Extract the [x, y] coordinate from the center of the cell holding the provided text.  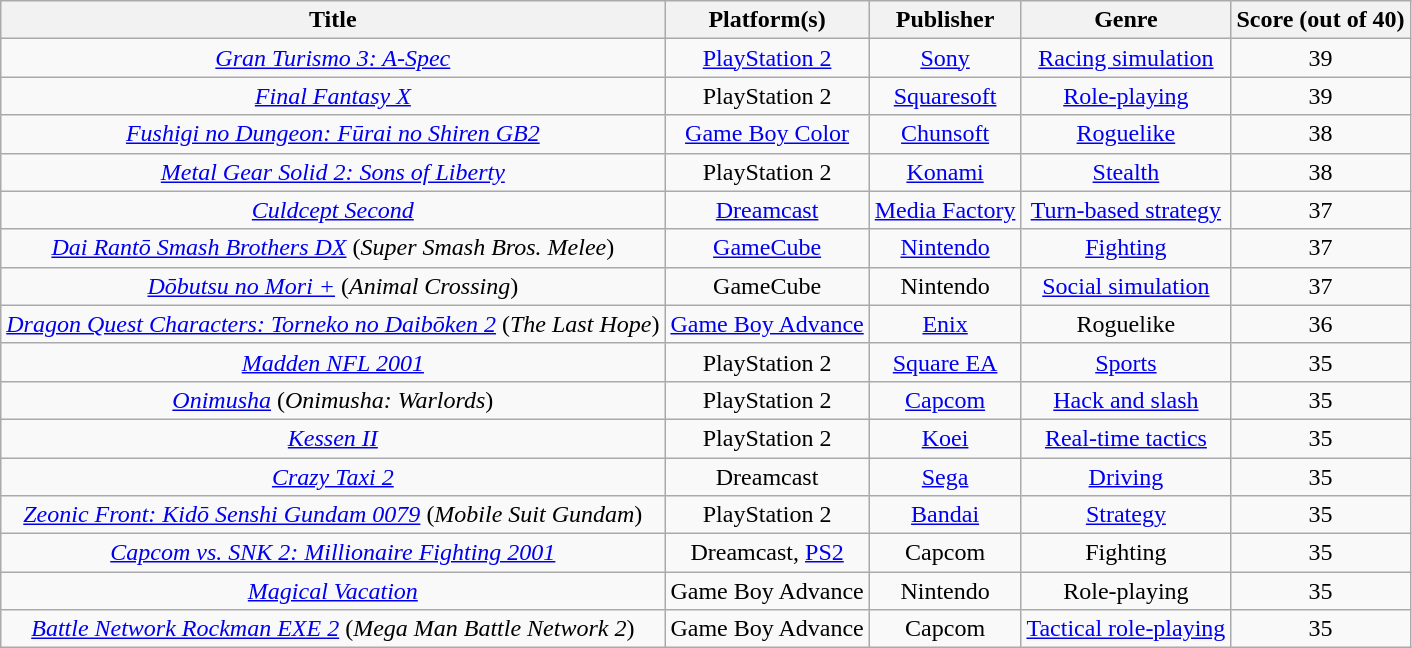
Social simulation [1126, 286]
Battle Network Rockman EXE 2 (Mega Man Battle Network 2) [333, 629]
36 [1320, 324]
Stealth [1126, 172]
Sports [1126, 362]
Title [333, 20]
Hack and slash [1126, 400]
Dragon Quest Characters: Torneko no Daibōken 2 (The Last Hope) [333, 324]
Genre [1126, 20]
Racing simulation [1126, 58]
Gran Turismo 3: A-Spec [333, 58]
Platform(s) [767, 20]
Madden NFL 2001 [333, 362]
Dai Rantō Smash Brothers DX (Super Smash Bros. Melee) [333, 248]
Magical Vacation [333, 591]
Tactical role-playing [1126, 629]
Fushigi no Dungeon: Fūrai no Shiren GB2 [333, 134]
Crazy Taxi 2 [333, 477]
Sony [945, 58]
Squaresoft [945, 96]
Media Factory [945, 210]
Square EA [945, 362]
Strategy [1126, 515]
Chunsoft [945, 134]
Real-time tactics [1126, 438]
Metal Gear Solid 2: Sons of Liberty [333, 172]
Koei [945, 438]
Enix [945, 324]
Score (out of 40) [1320, 20]
Final Fantasy X [333, 96]
Culdcept Second [333, 210]
Publisher [945, 20]
Kessen II [333, 438]
Dreamcast, PS2 [767, 553]
Driving [1126, 477]
Capcom vs. SNK 2: Millionaire Fighting 2001 [333, 553]
Onimusha (Onimusha: Warlords) [333, 400]
Game Boy Color [767, 134]
Sega [945, 477]
Zeonic Front: Kidō Senshi Gundam 0079 (Mobile Suit Gundam) [333, 515]
Dōbutsu no Mori + (Animal Crossing) [333, 286]
Konami [945, 172]
Bandai [945, 515]
Turn-based strategy [1126, 210]
